Locate the cell with the specified text and output its [X, Y] center coordinate. 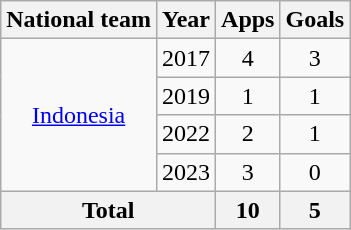
10 [248, 210]
4 [248, 58]
2 [248, 134]
Total [108, 210]
2023 [186, 172]
2022 [186, 134]
2019 [186, 96]
Year [186, 20]
Indonesia [79, 115]
0 [315, 172]
5 [315, 210]
2017 [186, 58]
National team [79, 20]
Goals [315, 20]
Apps [248, 20]
